Detect which cell encompasses the target text, then output its [X, Y] center coordinate. 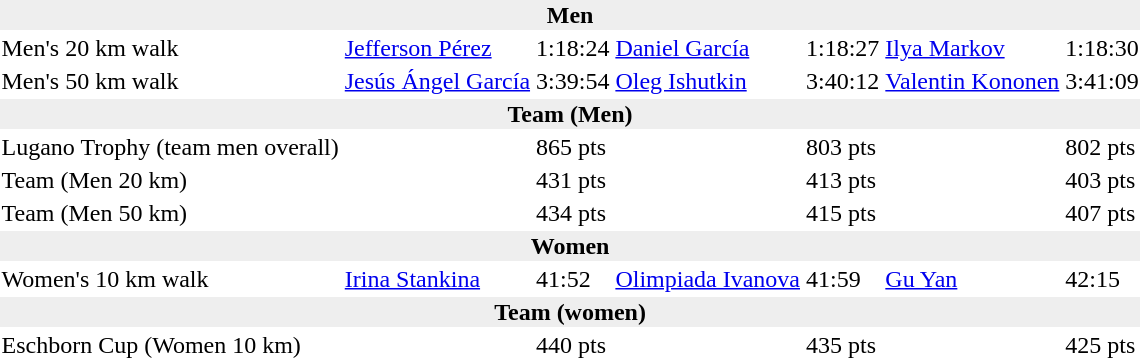
1:18:27 [842, 48]
803 pts [842, 147]
41:59 [842, 279]
1:18:24 [573, 48]
Valentin Kononen [972, 81]
3:41:09 [1102, 81]
403 pts [1102, 180]
Men [570, 15]
Irina Stankina [437, 279]
Oleg Ishutkin [708, 81]
Jefferson Pérez [437, 48]
Daniel García [708, 48]
434 pts [573, 213]
Men's 20 km walk [170, 48]
413 pts [842, 180]
Team (Men 50 km) [170, 213]
Olimpiada Ivanova [708, 279]
Men's 50 km walk [170, 81]
Ilya Markov [972, 48]
3:39:54 [573, 81]
Lugano Trophy (team men overall) [170, 147]
865 pts [573, 147]
Gu Yan [972, 279]
415 pts [842, 213]
802 pts [1102, 147]
Women [570, 246]
Team (Men) [570, 114]
41:52 [573, 279]
1:18:30 [1102, 48]
Jesús Ángel García [437, 81]
Women's 10 km walk [170, 279]
3:40:12 [842, 81]
407 pts [1102, 213]
42:15 [1102, 279]
Team (women) [570, 312]
Team (Men 20 km) [170, 180]
431 pts [573, 180]
